Find where the given text appears and provide that cell's center as (X, Y) coordinate. 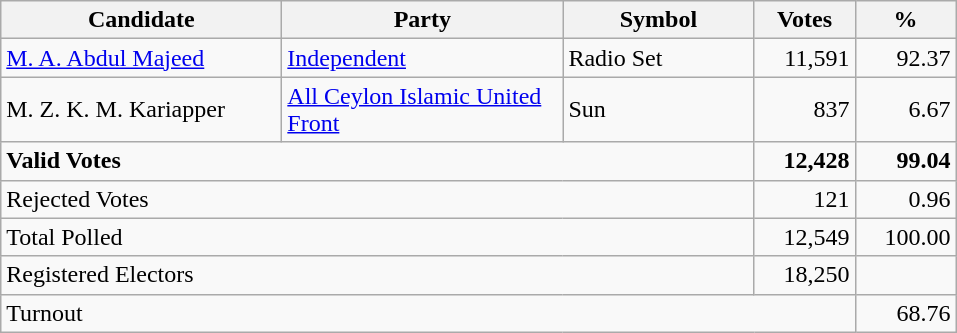
92.37 (906, 58)
Symbol (658, 20)
Valid Votes (378, 161)
Turnout (428, 313)
Independent (422, 58)
68.76 (906, 313)
M. Z. K. M. Kariapper (142, 110)
837 (804, 110)
100.00 (906, 237)
11,591 (804, 58)
All Ceylon Islamic United Front (422, 110)
121 (804, 199)
Candidate (142, 20)
Votes (804, 20)
M. A. Abdul Majeed (142, 58)
Total Polled (378, 237)
0.96 (906, 199)
Radio Set (658, 58)
% (906, 20)
12,428 (804, 161)
Party (422, 20)
6.67 (906, 110)
18,250 (804, 275)
Registered Electors (378, 275)
99.04 (906, 161)
12,549 (804, 237)
Sun (658, 110)
Rejected Votes (378, 199)
